Locate the cell with the specified text and output its (X, Y) center coordinate. 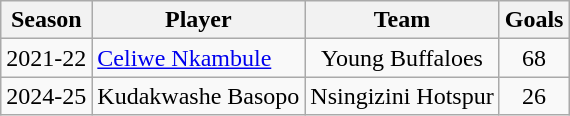
Kudakwashe Basopo (198, 96)
68 (534, 58)
Goals (534, 20)
Player (198, 20)
2024-25 (46, 96)
2021-22 (46, 58)
Season (46, 20)
Young Buffaloes (402, 58)
Celiwe Nkambule (198, 58)
Team (402, 20)
26 (534, 96)
Nsingizini Hotspur (402, 96)
